Search for the cell housing the specified text and yield its [x, y] center coordinate. 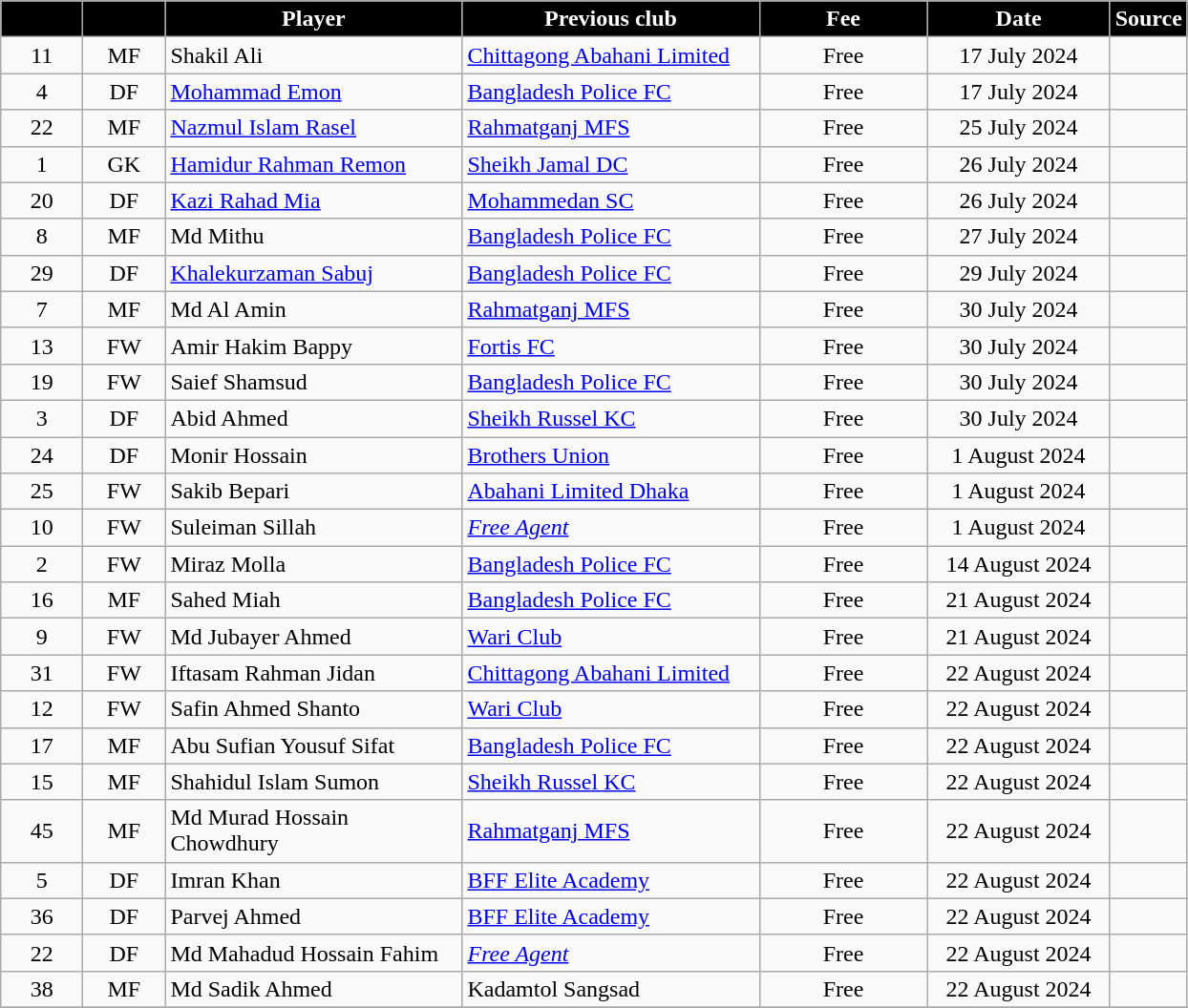
Md Jubayer Ahmed [313, 637]
Abahani Limited Dhaka [611, 492]
29 July 2024 [1018, 273]
14 August 2024 [1018, 564]
9 [42, 637]
Md Mithu [313, 237]
Shakil Ali [313, 55]
Miraz Molla [313, 564]
8 [42, 237]
Monir Hossain [313, 455]
Mohammad Emon [313, 92]
Sheikh Jamal DC [611, 164]
31 [42, 673]
45 [42, 830]
36 [42, 916]
Brothers Union [611, 455]
Sakib Bepari [313, 492]
Mohammedan SC [611, 200]
10 [42, 528]
Date [1018, 19]
Sahed Miah [313, 600]
Kadamtol Sangsad [611, 989]
25 [42, 492]
GK [124, 164]
4 [42, 92]
Md Al Amin [313, 309]
Safin Ahmed Shanto [313, 709]
29 [42, 273]
Abu Sufian Yousuf Sifat [313, 745]
20 [42, 200]
3 [42, 418]
Shahidul Islam Sumon [313, 782]
Fee [843, 19]
Parvej Ahmed [313, 916]
16 [42, 600]
Md Murad Hossain Chowdhury [313, 830]
Source [1148, 19]
15 [42, 782]
17 [42, 745]
27 July 2024 [1018, 237]
11 [42, 55]
38 [42, 989]
Previous club [611, 19]
Player [313, 19]
Kazi Rahad Mia [313, 200]
19 [42, 382]
5 [42, 880]
Suleiman Sillah [313, 528]
25 July 2024 [1018, 128]
Md Mahadud Hossain Fahim [313, 953]
Md Sadik Ahmed [313, 989]
Khalekurzaman Sabuj [313, 273]
Amir Hakim Bappy [313, 346]
Iftasam Rahman Jidan [313, 673]
Imran Khan [313, 880]
Abid Ahmed [313, 418]
Hamidur Rahman Remon [313, 164]
24 [42, 455]
Fortis FC [611, 346]
2 [42, 564]
13 [42, 346]
7 [42, 309]
12 [42, 709]
Nazmul Islam Rasel [313, 128]
1 [42, 164]
Saief Shamsud [313, 382]
